Return the [X, Y] coordinate for the center point of the cell that contains the specified text.  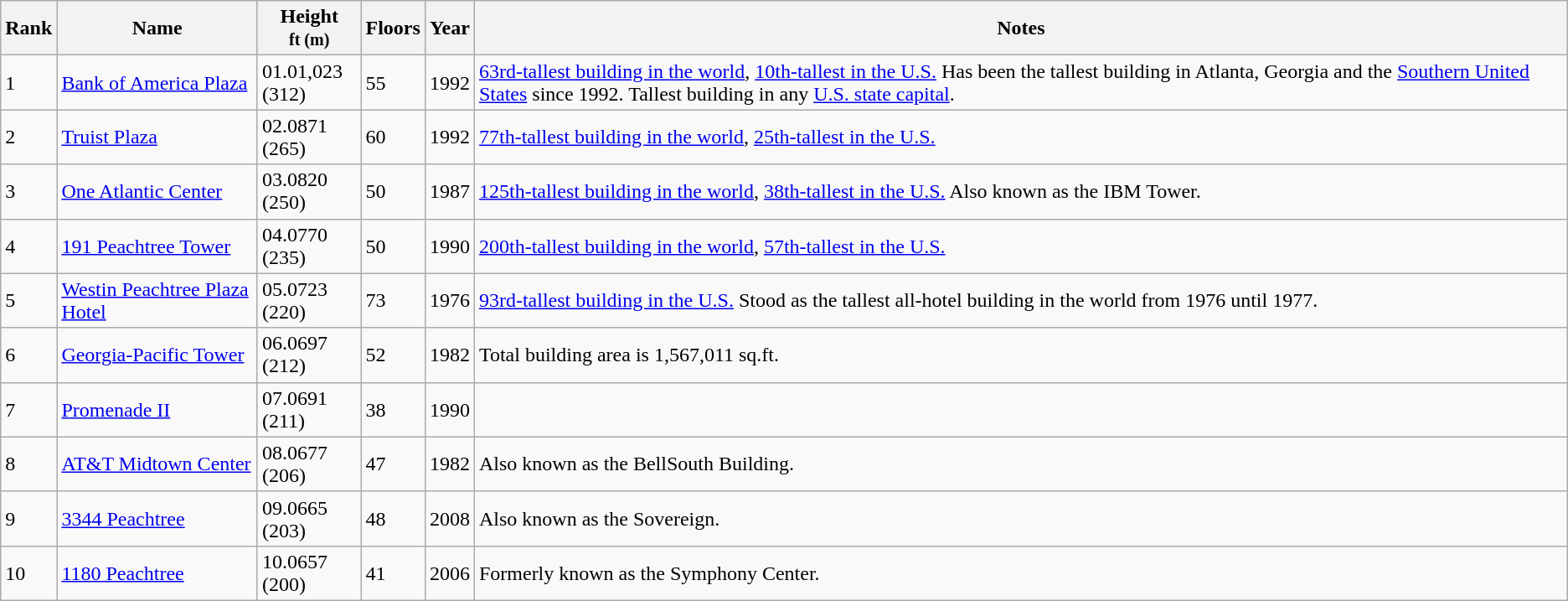
05.0723 (220) [309, 300]
06.0697 (212) [309, 355]
73 [393, 300]
One Atlantic Center [157, 191]
10 [28, 573]
41 [393, 573]
9 [28, 518]
8 [28, 464]
Heightft (m) [309, 28]
55 [393, 82]
3 [28, 191]
Also known as the BellSouth Building. [1020, 464]
Georgia-Pacific Tower [157, 355]
3344 Peachtree [157, 518]
03.0820 (250) [309, 191]
Floors [393, 28]
1987 [449, 191]
09.0665 (203) [309, 518]
2 [28, 137]
Name [157, 28]
60 [393, 137]
08.0677 (206) [309, 464]
02.0871 (265) [309, 137]
93rd-tallest building in the U.S. Stood as the tallest all-hotel building in the world from 1976 until 1977. [1020, 300]
Also known as the Sovereign. [1020, 518]
Promenade II [157, 409]
10.0657 (200) [309, 573]
48 [393, 518]
2006 [449, 573]
52 [393, 355]
AT&T Midtown Center [157, 464]
Westin Peachtree Plaza Hotel [157, 300]
5 [28, 300]
Bank of America Plaza [157, 82]
1180 Peachtree [157, 573]
2008 [449, 518]
Total building area is 1,567,011 sq.ft. [1020, 355]
Year [449, 28]
Notes [1020, 28]
Rank [28, 28]
77th-tallest building in the world, 25th-tallest in the U.S. [1020, 137]
200th-tallest building in the world, 57th-tallest in the U.S. [1020, 246]
6 [28, 355]
01.01,023 (312) [309, 82]
07.0691 (211) [309, 409]
1 [28, 82]
1976 [449, 300]
04.0770 (235) [309, 246]
38 [393, 409]
7 [28, 409]
191 Peachtree Tower [157, 246]
4 [28, 246]
125th-tallest building in the world, 38th-tallest in the U.S. Also known as the IBM Tower. [1020, 191]
Formerly known as the Symphony Center. [1020, 573]
Truist Plaza [157, 137]
47 [393, 464]
